From the cell containing the given text, extract its center point as [x, y] coordinate. 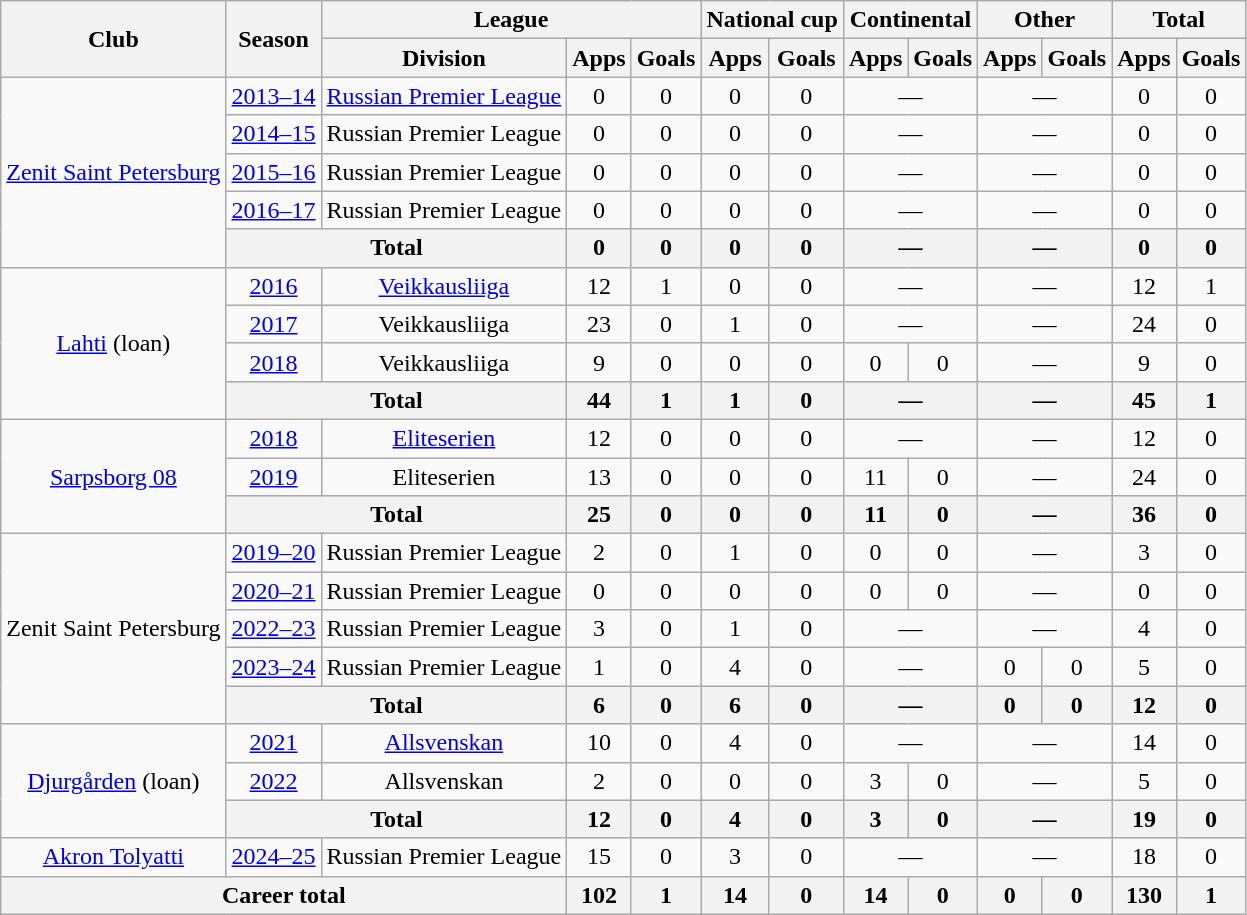
2017 [274, 324]
League [511, 20]
Season [274, 39]
2019 [274, 477]
10 [599, 743]
2015–16 [274, 172]
2019–20 [274, 553]
Division [444, 58]
2022–23 [274, 629]
25 [599, 515]
Continental [910, 20]
2016 [274, 286]
2024–25 [274, 857]
2020–21 [274, 591]
Other [1045, 20]
2021 [274, 743]
2014–15 [274, 134]
Club [114, 39]
2013–14 [274, 96]
15 [599, 857]
National cup [772, 20]
2023–24 [274, 667]
19 [1144, 819]
36 [1144, 515]
Akron Tolyatti [114, 857]
44 [599, 400]
13 [599, 477]
45 [1144, 400]
Sarpsborg 08 [114, 476]
2022 [274, 781]
Djurgården (loan) [114, 781]
Career total [284, 895]
130 [1144, 895]
102 [599, 895]
Lahti (loan) [114, 343]
23 [599, 324]
2016–17 [274, 210]
18 [1144, 857]
